Identify which cell holds the provided text, then report its [X, Y] central coordinate. 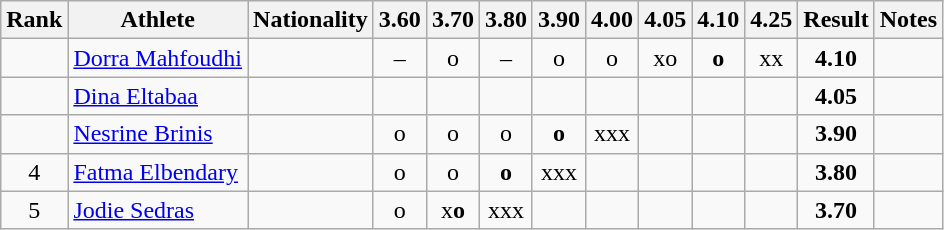
Nationality [311, 20]
3.60 [400, 20]
xx [772, 58]
Fatma Elbendary [158, 172]
Dorra Mahfoudhi [158, 58]
Result [836, 20]
Athlete [158, 20]
4.00 [612, 20]
4.25 [772, 20]
Rank [34, 20]
Notes [908, 20]
Jodie Sedras [158, 210]
4 [34, 172]
Nesrine Brinis [158, 134]
Dina Eltabaa [158, 96]
5 [34, 210]
